Provide the (X, Y) coordinate of the cell's center where the given text is located.  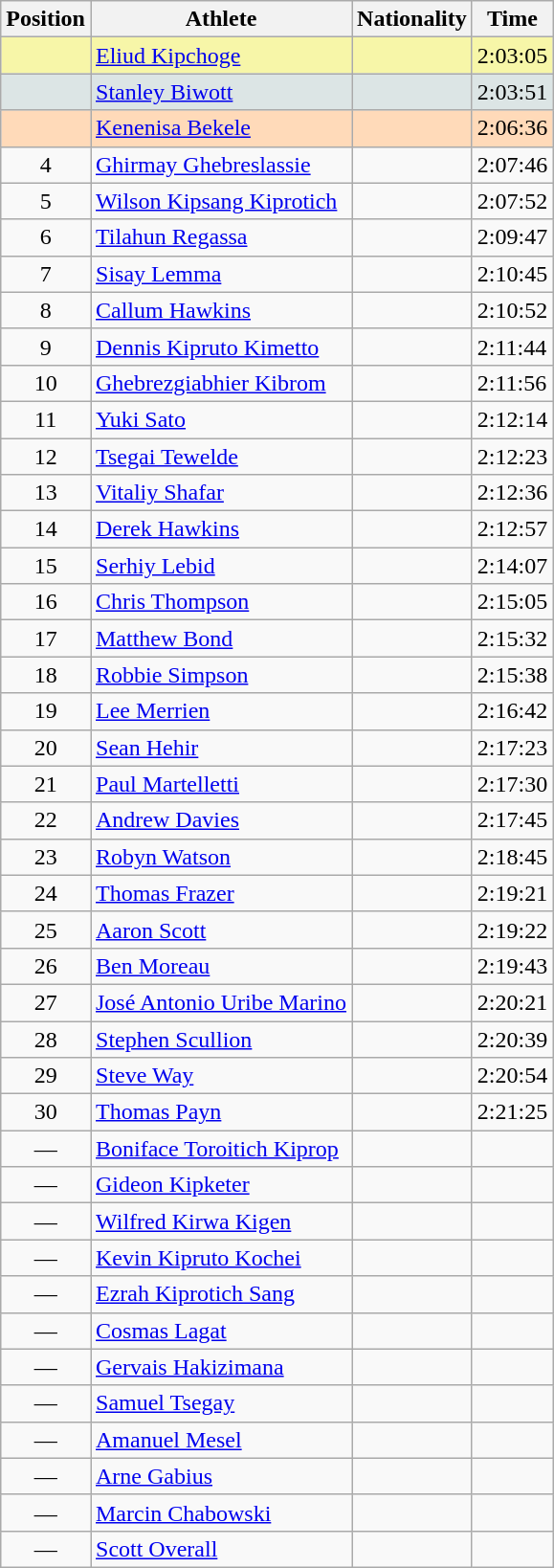
2:07:52 (512, 201)
Robbie Simpson (220, 675)
22 (46, 820)
Derek Hawkins (220, 529)
Aaron Scott (220, 930)
Sean Hehir (220, 748)
6 (46, 237)
11 (46, 419)
2:15:32 (512, 638)
17 (46, 638)
Position (46, 19)
19 (46, 711)
13 (46, 493)
Amanuel Mesel (220, 1440)
Ghebrezgiabhier Kibrom (220, 383)
Samuel Tsegay (220, 1403)
Ben Moreau (220, 966)
2:09:47 (512, 237)
12 (46, 457)
2:19:21 (512, 893)
2:06:36 (512, 128)
Robyn Watson (220, 857)
2:21:25 (512, 1112)
2:14:07 (512, 566)
10 (46, 383)
Scott Overall (220, 1549)
Athlete (220, 19)
Wilson Kipsang Kiprotich (220, 201)
Boniface Toroitich Kiprop (220, 1149)
24 (46, 893)
21 (46, 784)
2:20:39 (512, 1039)
2:10:52 (512, 310)
23 (46, 857)
18 (46, 675)
9 (46, 347)
2:16:42 (512, 711)
2:11:56 (512, 383)
Serhiy Lebid (220, 566)
Vitaliy Shafar (220, 493)
2:12:36 (512, 493)
Wilfred Kirwa Kigen (220, 1221)
2:07:46 (512, 165)
2:03:05 (512, 56)
Gervais Hakizimana (220, 1367)
Sisay Lemma (220, 274)
Chris Thompson (220, 602)
Eliud Kipchoge (220, 56)
Thomas Payn (220, 1112)
16 (46, 602)
Dennis Kipruto Kimetto (220, 347)
2:12:57 (512, 529)
25 (46, 930)
Marcin Chabowski (220, 1512)
Stanley Biwott (220, 92)
30 (46, 1112)
2:19:43 (512, 966)
2:17:23 (512, 748)
20 (46, 748)
Yuki Sato (220, 419)
14 (46, 529)
5 (46, 201)
2:20:21 (512, 1002)
2:17:45 (512, 820)
2:10:45 (512, 274)
Arne Gabius (220, 1476)
Lee Merrien (220, 711)
Matthew Bond (220, 638)
2:12:14 (512, 419)
Thomas Frazer (220, 893)
29 (46, 1076)
Kevin Kipruto Kochei (220, 1258)
2:15:05 (512, 602)
4 (46, 165)
7 (46, 274)
Kenenisa Bekele (220, 128)
2:17:30 (512, 784)
Tilahun Regassa (220, 237)
Gideon Kipketer (220, 1185)
15 (46, 566)
José Antonio Uribe Marino (220, 1002)
27 (46, 1002)
Steve Way (220, 1076)
Paul Martelletti (220, 784)
2:15:38 (512, 675)
Andrew Davies (220, 820)
Tsegai Tewelde (220, 457)
Stephen Scullion (220, 1039)
26 (46, 966)
2:12:23 (512, 457)
Cosmas Lagat (220, 1331)
2:20:54 (512, 1076)
Callum Hawkins (220, 310)
8 (46, 310)
2:18:45 (512, 857)
2:11:44 (512, 347)
Ghirmay Ghebreslassie (220, 165)
Nationality (412, 19)
28 (46, 1039)
Time (512, 19)
Ezrah Kiprotich Sang (220, 1294)
2:03:51 (512, 92)
2:19:22 (512, 930)
